Pinpoint the cell where the given text exists, returning its (x, y) midpoint coordinate. 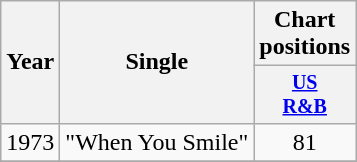
1973 (30, 142)
Year (30, 62)
USR&B (305, 94)
Single (157, 62)
"When You Smile" (157, 142)
Chart positions (305, 34)
81 (305, 142)
